Determine the (X, Y) coordinate at the center of the cell enclosing the given text.  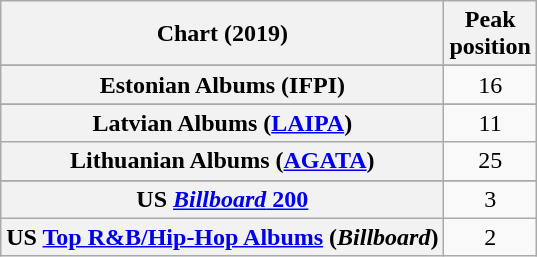
11 (490, 123)
Estonian Albums (IFPI) (222, 85)
US Top R&B/Hip-Hop Albums (Billboard) (222, 237)
16 (490, 85)
Lithuanian Albums (AGATA) (222, 161)
Chart (2019) (222, 34)
Latvian Albums (LAIPA) (222, 123)
Peakposition (490, 34)
2 (490, 237)
3 (490, 199)
US Billboard 200 (222, 199)
25 (490, 161)
